Detect which cell encompasses the target text, then output its (x, y) center coordinate. 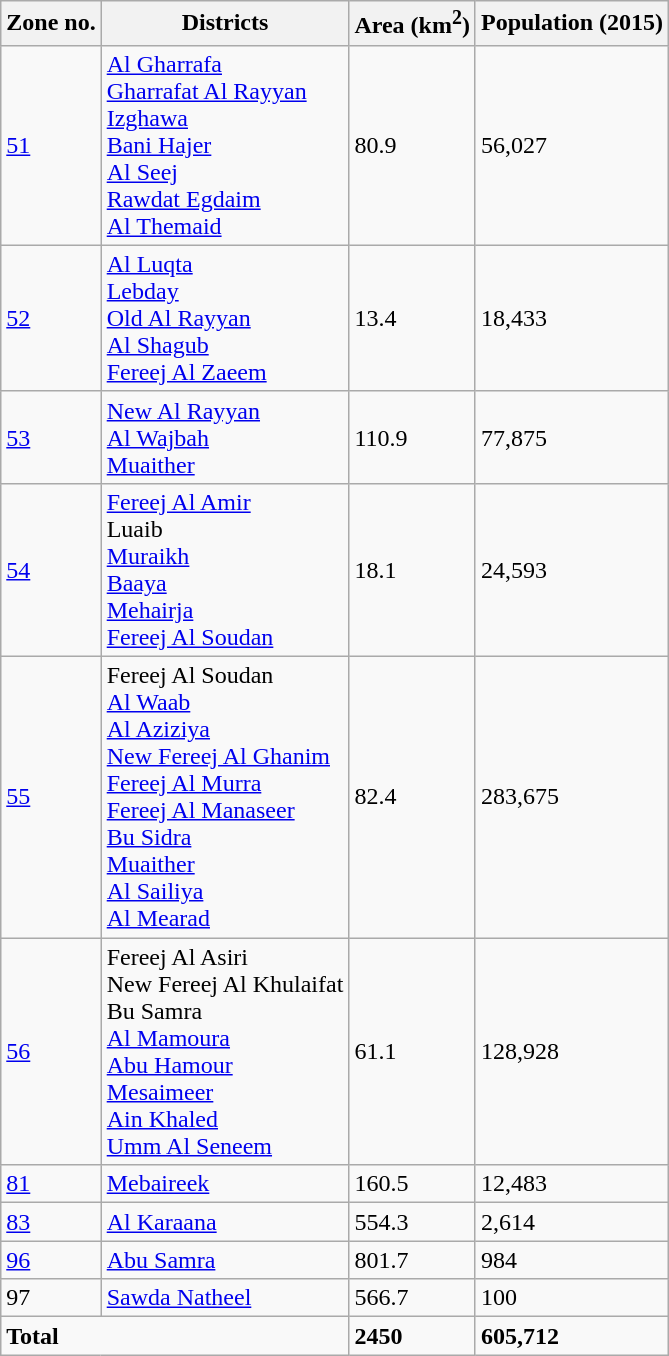
2,614 (572, 1222)
24,593 (572, 570)
Sawda Natheel (225, 1298)
Districts (225, 24)
New Al Rayyan Al Wajbah Muaither (225, 437)
80.9 (412, 145)
Al Karaana (225, 1222)
Fereej Al Asiri New Fereej Al Khulaifat Bu Samra Al Mamoura Abu Hamour Mesaimeer Ain Khaled Umm Al Seneem (225, 1052)
77,875 (572, 437)
82.4 (412, 798)
51 (51, 145)
97 (51, 1298)
554.3 (412, 1222)
110.9 (412, 437)
81 (51, 1184)
801.7 (412, 1260)
18,433 (572, 318)
54 (51, 570)
Zone no. (51, 24)
55 (51, 798)
61.1 (412, 1052)
Total (175, 1336)
56,027 (572, 145)
13.4 (412, 318)
984 (572, 1260)
Abu Samra (225, 1260)
12,483 (572, 1184)
96 (51, 1260)
128,928 (572, 1052)
53 (51, 437)
Al Luqta Lebday Old Al Rayyan Al Shagub Fereej Al Zaeem (225, 318)
Fereej Al Soudan Al Waab Al Aziziya New Fereej Al Ghanim Fereej Al Murra Fereej Al Manaseer Bu Sidra Muaither Al Sailiya Al Mearad (225, 798)
605,712 (572, 1336)
100 (572, 1298)
52 (51, 318)
Al Gharrafa Gharrafat Al Rayyan Izghawa Bani Hajer Al Seej Rawdat Egdaim Al Themaid (225, 145)
83 (51, 1222)
Area (km2) (412, 24)
56 (51, 1052)
18.1 (412, 570)
Population (2015) (572, 24)
283,675 (572, 798)
160.5 (412, 1184)
Fereej Al Amir Luaib Muraikh Baaya Mehairja Fereej Al Soudan (225, 570)
566.7 (412, 1298)
Mebaireek (225, 1184)
2450 (412, 1336)
